Locate the cell with the specified text and output its (X, Y) center coordinate. 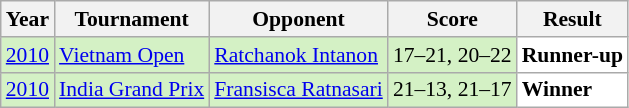
Score (452, 19)
Year (28, 19)
India Grand Prix (132, 90)
Result (572, 19)
Runner-up (572, 55)
Opponent (298, 19)
21–13, 21–17 (452, 90)
Fransisca Ratnasari (298, 90)
Ratchanok Intanon (298, 55)
Tournament (132, 19)
Winner (572, 90)
17–21, 20–22 (452, 55)
Vietnam Open (132, 55)
